Output the (X, Y) coordinate of the center of the cell containing the given text.  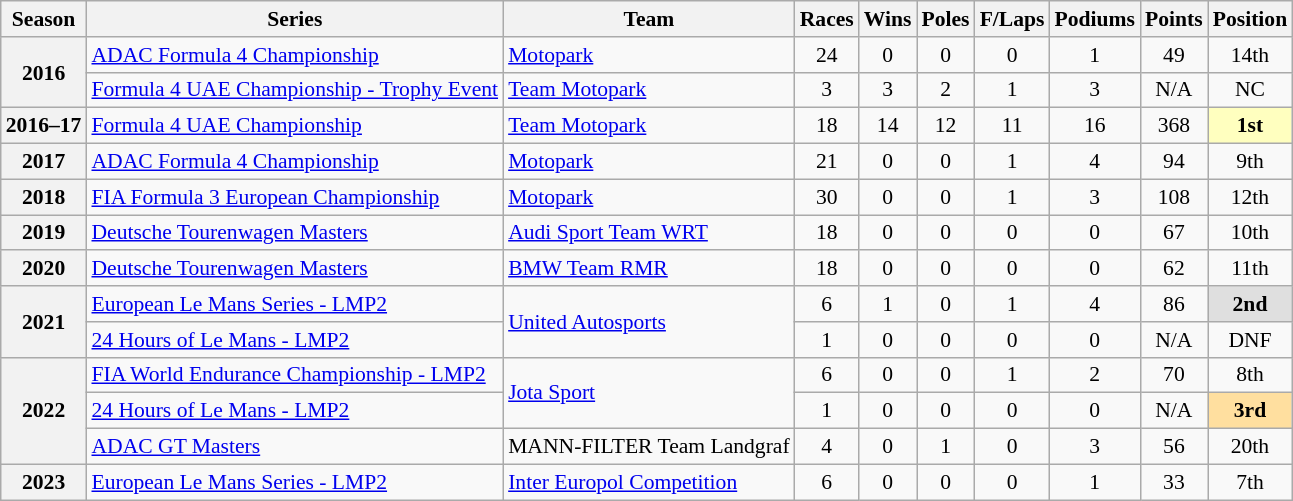
Formula 4 UAE Championship - Trophy Event (294, 90)
14 (888, 126)
368 (1174, 126)
United Autosports (649, 322)
24 (827, 55)
Team (649, 19)
Poles (945, 19)
30 (827, 197)
7th (1250, 482)
1st (1250, 126)
67 (1174, 233)
Wins (888, 19)
70 (1174, 375)
DNF (1250, 340)
2021 (44, 322)
2018 (44, 197)
Inter Europol Competition (649, 482)
49 (1174, 55)
MANN-FILTER Team Landgraf (649, 447)
2022 (44, 410)
11th (1250, 269)
8th (1250, 375)
Audi Sport Team WRT (649, 233)
Races (827, 19)
2023 (44, 482)
20th (1250, 447)
33 (1174, 482)
21 (827, 162)
2016–17 (44, 126)
62 (1174, 269)
2020 (44, 269)
2017 (44, 162)
Series (294, 19)
12 (945, 126)
12th (1250, 197)
F/Laps (1012, 19)
Podiums (1096, 19)
FIA World Endurance Championship - LMP2 (294, 375)
Points (1174, 19)
Season (44, 19)
94 (1174, 162)
Jota Sport (649, 392)
ADAC GT Masters (294, 447)
NC (1250, 90)
2016 (44, 72)
Position (1250, 19)
16 (1096, 126)
86 (1174, 304)
FIA Formula 3 European Championship (294, 197)
14th (1250, 55)
3rd (1250, 411)
10th (1250, 233)
BMW Team RMR (649, 269)
11 (1012, 126)
56 (1174, 447)
108 (1174, 197)
Formula 4 UAE Championship (294, 126)
2019 (44, 233)
9th (1250, 162)
2nd (1250, 304)
